Pinpoint the cell where the given text exists, returning its [X, Y] midpoint coordinate. 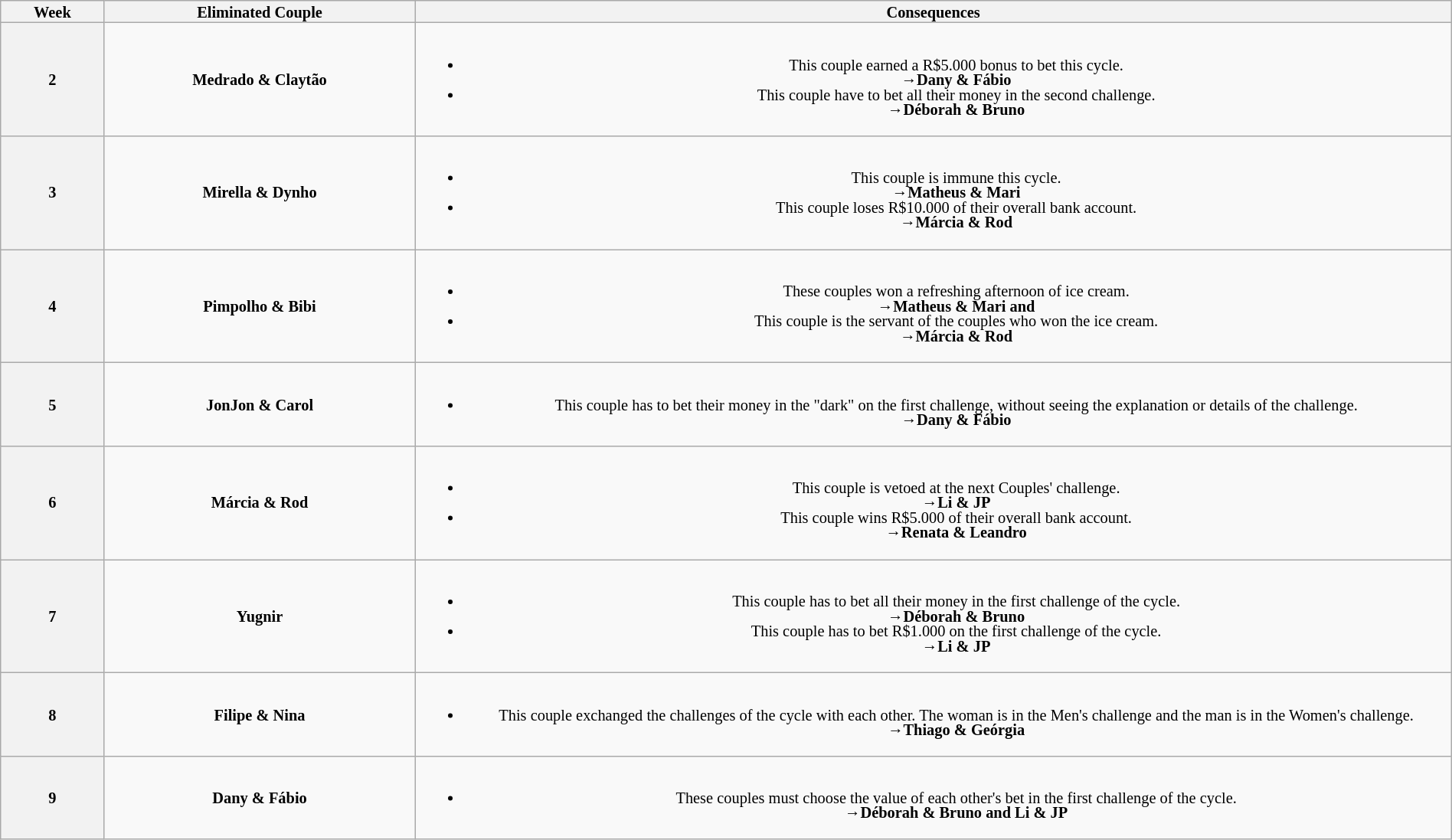
This couple has to bet their money in the "dark" on the first challenge, without seeing the explanation or details of the challenge.→Dany & Fábio [933, 404]
This couple earned a R$5.000 bonus to bet this cycle.→Dany & Fábio This couple have to bet all their money in the second challenge.→Déborah & Bruno [933, 80]
Filipe & Nina [260, 714]
2 [52, 80]
Dany & Fábio [260, 798]
6 [52, 502]
Week [52, 11]
Mirella & Dynho [260, 192]
JonJon & Carol [260, 404]
These couples must choose the value of each other's bet in the first challenge of the cycle.→Déborah & Bruno and Li & JP [933, 798]
Pimpolho & Bibi [260, 306]
7 [52, 616]
Medrado & Claytão [260, 80]
8 [52, 714]
4 [52, 306]
5 [52, 404]
Yugnir [260, 616]
9 [52, 798]
Márcia & Rod [260, 502]
Consequences [933, 11]
Eliminated Couple [260, 11]
This couple is immune this cycle.→Matheus & Mari This couple loses R$10.000 of their overall bank account.→Márcia & Rod [933, 192]
3 [52, 192]
This couple is vetoed at the next Couples' challenge.→Li & JP This couple wins R$5.000 of their overall bank account.→Renata & Leandro [933, 502]
